Return the (x, y) coordinate for the center point of the cell that contains the specified text.  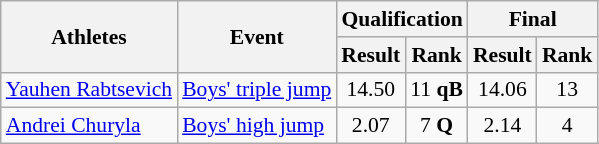
13 (568, 90)
14.50 (370, 90)
11 qB (436, 90)
4 (568, 126)
Boys' high jump (256, 126)
Boys' triple jump (256, 90)
14.06 (502, 90)
Qualification (402, 19)
2.14 (502, 126)
2.07 (370, 126)
7 Q (436, 126)
Athletes (89, 36)
Event (256, 36)
Yauhen Rabtsevich (89, 90)
Final (532, 19)
Andrei Churyla (89, 126)
